For the text-containing cell, return its midpoint in [X, Y] coordinate format. 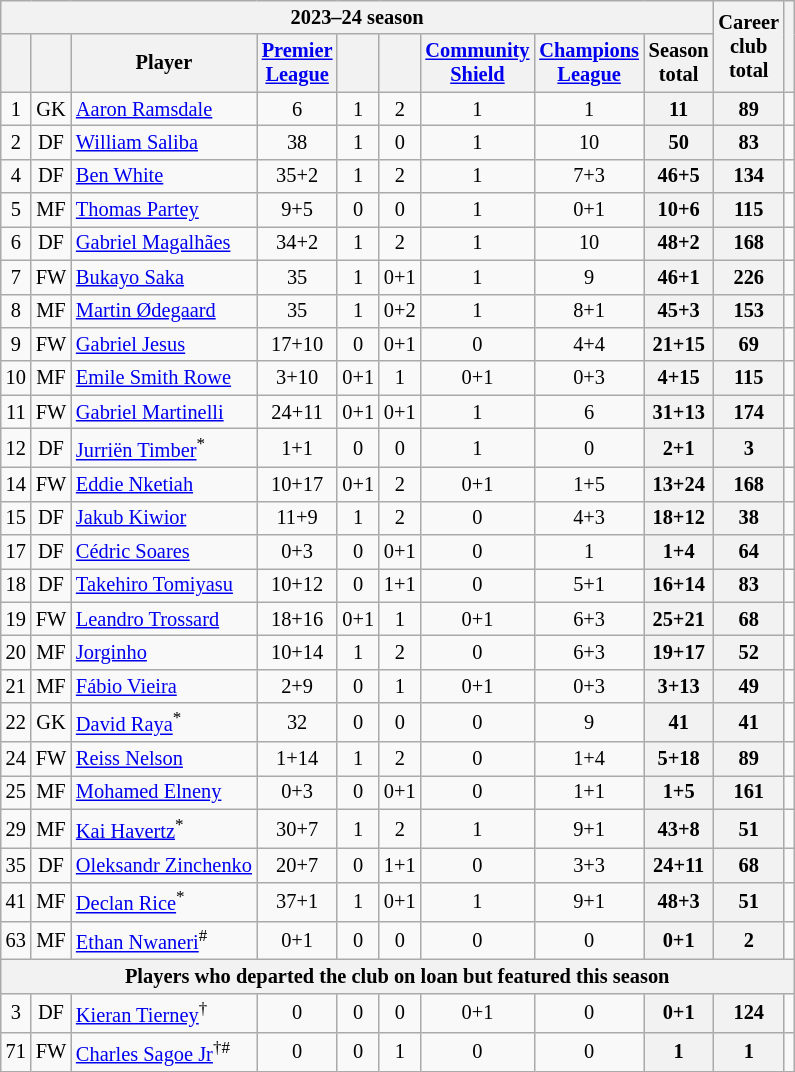
ChampionsLeague [588, 63]
3+3 [588, 865]
Ben White [164, 176]
11+9 [298, 518]
Players who departed the club on loan but featured this season [398, 977]
46+1 [679, 277]
Aaron Ramsdale [164, 109]
4+3 [588, 518]
50 [679, 142]
Gabriel Jesus [164, 344]
52 [749, 652]
5 [16, 210]
16+14 [679, 585]
5+1 [588, 585]
46+5 [679, 176]
Thomas Partey [164, 210]
32 [298, 722]
1+14 [298, 759]
Jakub Kiwior [164, 518]
Ethan Nwaneri# [164, 940]
2023–24 season [358, 17]
Careerclubtotal [749, 46]
22 [16, 722]
29 [16, 828]
17+10 [298, 344]
Cédric Soares [164, 551]
10+14 [298, 652]
43+8 [679, 828]
CommunityShield [478, 63]
18 [16, 585]
Charles Sagoe Jr†# [164, 1052]
19+17 [679, 652]
64 [749, 551]
48+3 [679, 902]
5+18 [679, 759]
12 [16, 448]
Fábio Vieira [164, 686]
Oleksandr Zinchenko [164, 865]
124 [749, 1012]
David Raya* [164, 722]
2+9 [298, 686]
10+17 [298, 484]
226 [749, 277]
Seasontotal [679, 63]
Kai Havertz* [164, 828]
48+2 [679, 243]
3+13 [679, 686]
Jurriën Timber* [164, 448]
Reiss Nelson [164, 759]
3+10 [298, 378]
4+15 [679, 378]
49 [749, 686]
8+1 [588, 311]
14 [16, 484]
153 [749, 311]
7+3 [588, 176]
10+12 [298, 585]
8 [16, 311]
18+16 [298, 619]
30+7 [298, 828]
20 [16, 652]
2+1 [679, 448]
Leandro Trossard [164, 619]
PremierLeague [298, 63]
7 [16, 277]
William Saliba [164, 142]
Player [164, 63]
71 [16, 1052]
Jorginho [164, 652]
174 [749, 412]
31+13 [679, 412]
Eddie Nketiah [164, 484]
9+5 [298, 210]
20+7 [298, 865]
161 [749, 792]
21 [16, 686]
69 [749, 344]
19 [16, 619]
25+21 [679, 619]
18+12 [679, 518]
Takehiro Tomiyasu [164, 585]
63 [16, 940]
4+4 [588, 344]
15 [16, 518]
Mohamed Elneny [164, 792]
37+1 [298, 902]
21+15 [679, 344]
13+24 [679, 484]
Gabriel Magalhães [164, 243]
17 [16, 551]
Kieran Tierney† [164, 1012]
25 [16, 792]
Emile Smith Rowe [164, 378]
4 [16, 176]
24 [16, 759]
34+2 [298, 243]
134 [749, 176]
Martin Ødegaard [164, 311]
0+2 [400, 311]
Declan Rice* [164, 902]
Gabriel Martinelli [164, 412]
10+6 [679, 210]
35+2 [298, 176]
45+3 [679, 311]
Bukayo Saka [164, 277]
